Search for the cell housing the specified text and yield its [X, Y] center coordinate. 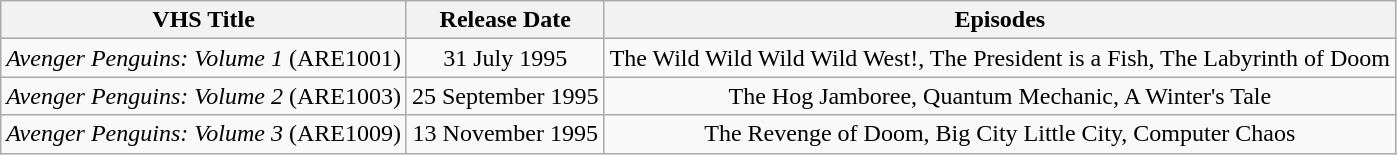
31 July 1995 [505, 58]
Avenger Penguins: Volume 3 (ARE1009) [204, 134]
VHS Title [204, 20]
The Revenge of Doom, Big City Little City, Computer Chaos [1000, 134]
Release Date [505, 20]
Avenger Penguins: Volume 2 (ARE1003) [204, 96]
Episodes [1000, 20]
Avenger Penguins: Volume 1 (ARE1001) [204, 58]
25 September 1995 [505, 96]
13 November 1995 [505, 134]
The Hog Jamboree, Quantum Mechanic, A Winter's Tale [1000, 96]
The Wild Wild Wild Wild West!, The President is a Fish, The Labyrinth of Doom [1000, 58]
